Find where the given text appears and provide that cell's center as [X, Y] coordinate. 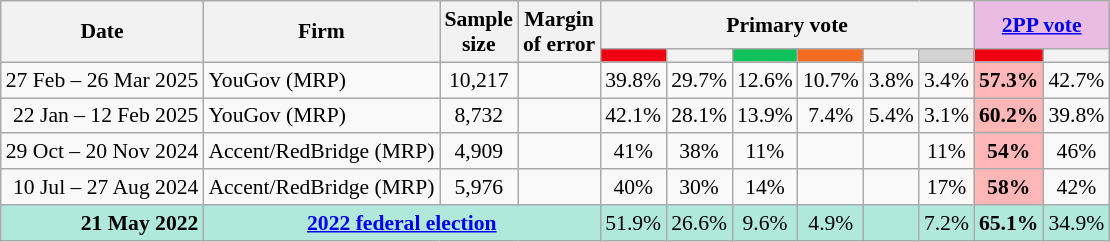
Samplesize [479, 32]
29 Oct – 20 Nov 2024 [102, 152]
60.2% [1008, 116]
Marginof error [559, 32]
Date [102, 32]
5,976 [479, 187]
29.7% [699, 80]
40% [633, 187]
4.9% [831, 223]
54% [1008, 152]
57.3% [1008, 80]
13.9% [765, 116]
7.4% [831, 116]
9.6% [765, 223]
4,909 [479, 152]
2022 federal election [402, 223]
42.1% [633, 116]
26.6% [699, 223]
Firm [321, 32]
38% [699, 152]
30% [699, 187]
34.9% [1076, 223]
51.9% [633, 223]
17% [946, 187]
27 Feb – 26 Mar 2025 [102, 80]
8,732 [479, 116]
7.2% [946, 223]
10.7% [831, 80]
28.1% [699, 116]
42.7% [1076, 80]
3.1% [946, 116]
46% [1076, 152]
21 May 2022 [102, 223]
Primary vote [787, 25]
42% [1076, 187]
22 Jan – 12 Feb 2025 [102, 116]
12.6% [765, 80]
58% [1008, 187]
3.8% [892, 80]
5.4% [892, 116]
10 Jul – 27 Aug 2024 [102, 187]
41% [633, 152]
3.4% [946, 80]
14% [765, 187]
65.1% [1008, 223]
2PP vote [1042, 25]
10,217 [479, 80]
